Find where the given text appears and provide that cell's center as (x, y) coordinate. 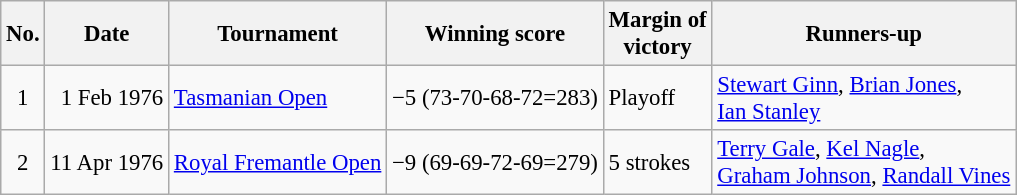
No. (23, 34)
Runners-up (864, 34)
−9 (69-69-72-69=279) (496, 162)
1 (23, 98)
11 Apr 1976 (107, 162)
1 Feb 1976 (107, 98)
Date (107, 34)
5 strokes (658, 162)
Playoff (658, 98)
Royal Fremantle Open (278, 162)
Margin ofvictory (658, 34)
Tasmanian Open (278, 98)
Terry Gale, Kel Nagle, Graham Johnson, Randall Vines (864, 162)
2 (23, 162)
−5 (73-70-68-72=283) (496, 98)
Winning score (496, 34)
Tournament (278, 34)
Stewart Ginn, Brian Jones, Ian Stanley (864, 98)
